Scan for the cell matching the given text and deliver its (X, Y) coordinate at center. 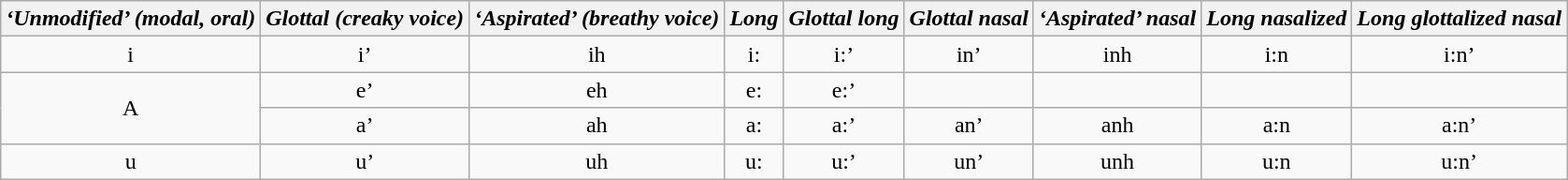
‘Unmodified’ (modal, oral) (131, 19)
Long nasalized (1277, 19)
u: (754, 161)
i’ (365, 54)
Glottal (creaky voice) (365, 19)
unh (1116, 161)
i (131, 54)
i:’ (843, 54)
u’ (365, 161)
‘Aspirated’ nasal (1116, 19)
a’ (365, 126)
uh (597, 161)
e: (754, 90)
u:n (1277, 161)
u:n’ (1460, 161)
e:’ (843, 90)
inh (1116, 54)
i: (754, 54)
an’ (969, 126)
eh (597, 90)
Glottal nasal (969, 19)
u (131, 161)
a: (754, 126)
a:n’ (1460, 126)
Glottal long (843, 19)
Long (754, 19)
a:’ (843, 126)
i:n’ (1460, 54)
Long glottalized nasal (1460, 19)
‘Aspirated’ (breathy voice) (597, 19)
e’ (365, 90)
ah (597, 126)
i:n (1277, 54)
ih (597, 54)
un’ (969, 161)
a:n (1277, 126)
anh (1116, 126)
A (131, 108)
u:’ (843, 161)
in’ (969, 54)
